Detect which cell encompasses the target text, then output its (x, y) center coordinate. 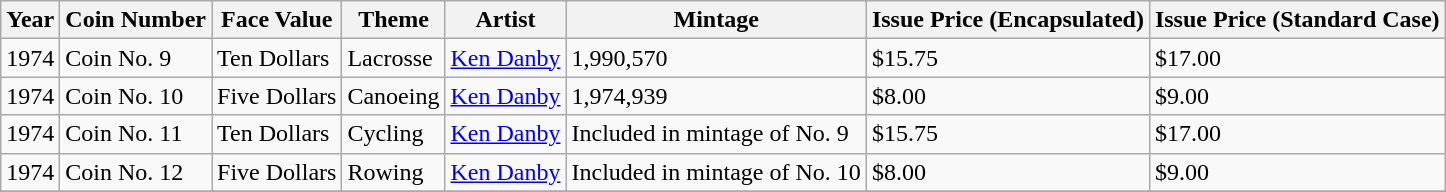
Included in mintage of No. 10 (716, 172)
1,990,570 (716, 58)
Coin No. 9 (136, 58)
Year (30, 20)
Issue Price (Standard Case) (1297, 20)
Artist (506, 20)
Issue Price (Encapsulated) (1008, 20)
Coin No. 12 (136, 172)
Coin No. 10 (136, 96)
Cycling (394, 134)
Lacrosse (394, 58)
1,974,939 (716, 96)
Rowing (394, 172)
Mintage (716, 20)
Coin No. 11 (136, 134)
Face Value (277, 20)
Canoeing (394, 96)
Theme (394, 20)
Included in mintage of No. 9 (716, 134)
Coin Number (136, 20)
